Locate the cell with the specified text and output its [X, Y] center coordinate. 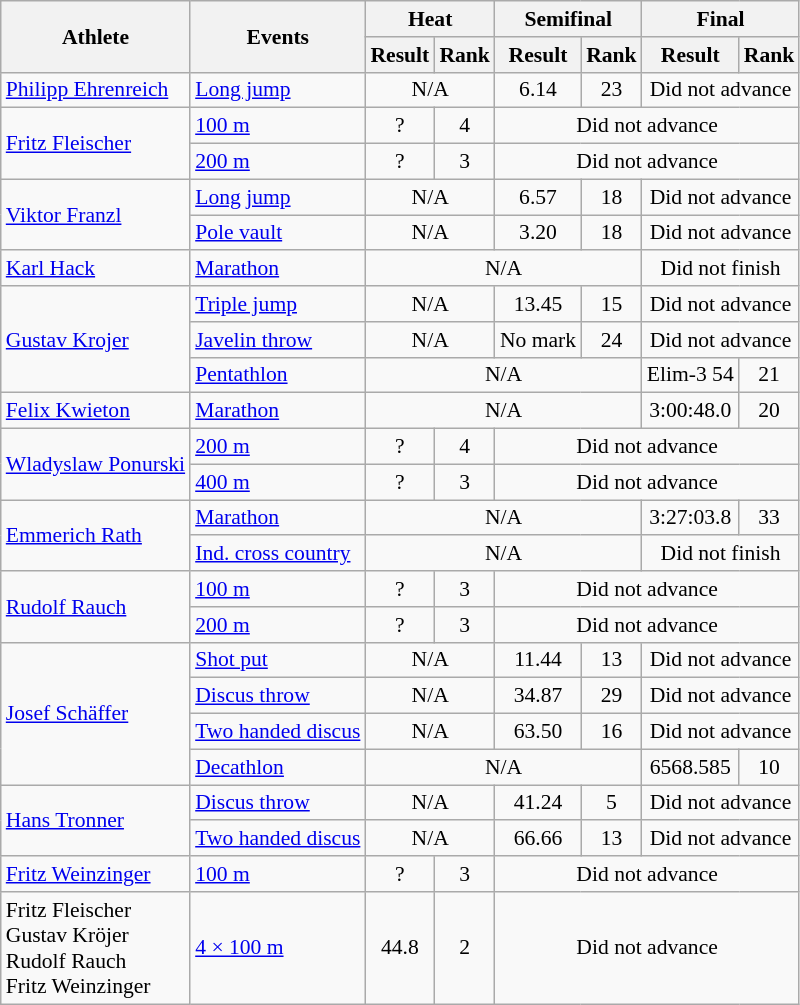
Karl Hack [96, 269]
Philipp Ehrenreich [96, 90]
Final [721, 19]
Josef Schäffer [96, 713]
Athlete [96, 36]
44.8 [400, 948]
Viktor Franzl [96, 214]
Ind. cross country [278, 554]
Hans Tronner [96, 820]
5 [612, 803]
13.45 [538, 304]
Pole vault [278, 233]
Javelin throw [278, 340]
Decathlon [278, 767]
24 [612, 340]
Events [278, 36]
2 [464, 948]
23 [612, 90]
Semifinal [568, 19]
3:27:03.8 [690, 518]
Fritz Fleischer Gustav Kröjer Rudolf Rauch Fritz Weinzinger [96, 948]
33 [770, 518]
Felix Kwieton [96, 411]
34.87 [538, 696]
41.24 [538, 803]
Fritz Weinzinger [96, 874]
10 [770, 767]
6.14 [538, 90]
Triple jump [278, 304]
No mark [538, 340]
16 [612, 732]
Elim-3 54 [690, 375]
Emmerich Rath [96, 536]
21 [770, 375]
3:00:48.0 [690, 411]
400 m [278, 482]
6.57 [538, 197]
6568.585 [690, 767]
3.20 [538, 233]
66.66 [538, 839]
63.50 [538, 732]
Wladyslaw Ponurski [96, 464]
Gustav Krojer [96, 340]
Heat [430, 19]
Pentathlon [278, 375]
Shot put [278, 660]
15 [612, 304]
20 [770, 411]
Fritz Fleischer [96, 144]
Rudolf Rauch [96, 606]
29 [612, 696]
4 × 100 m [278, 948]
11.44 [538, 660]
